Locate the cell with the specified text and output its [x, y] center coordinate. 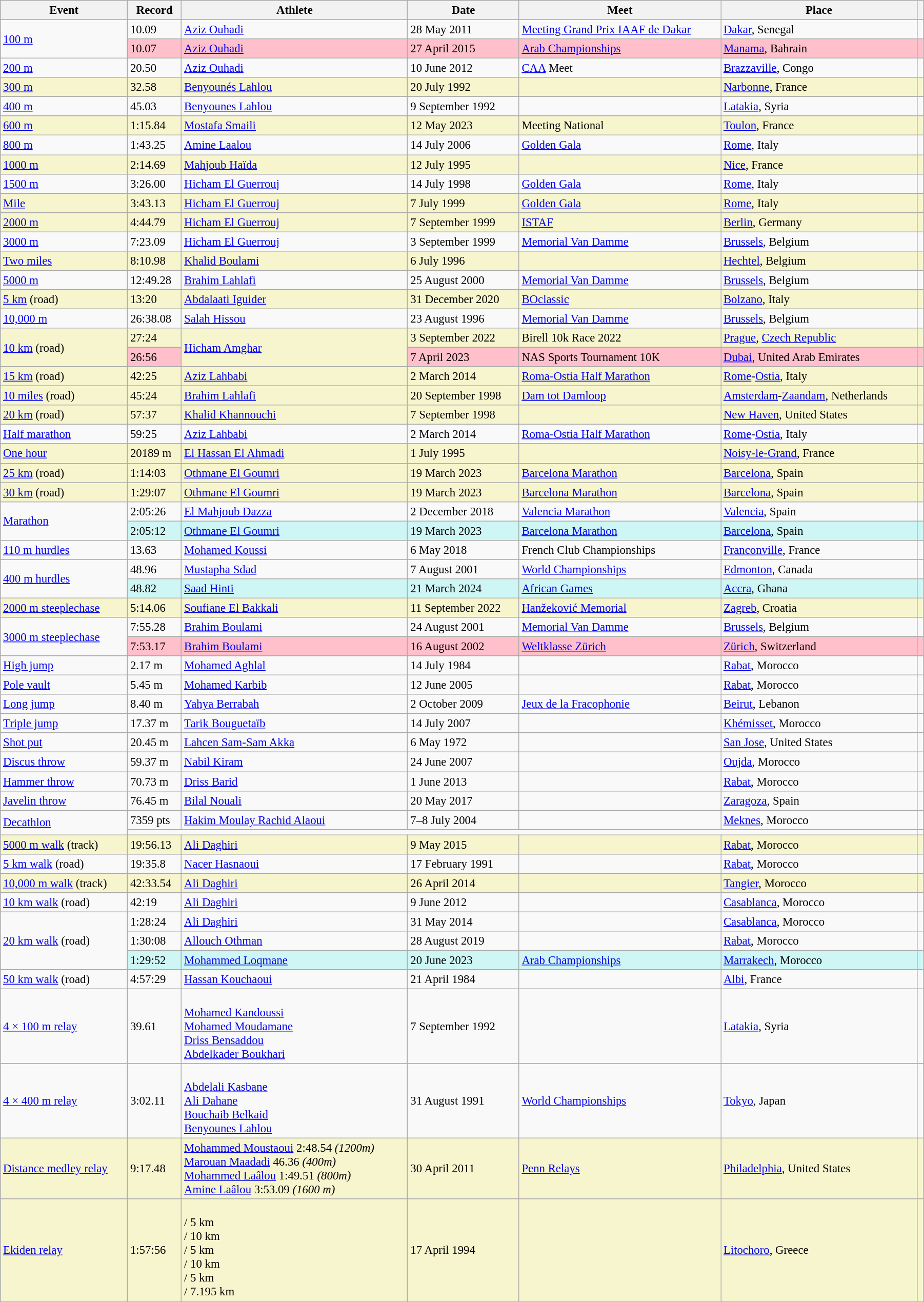
/ 5 km / 10 km / 5 km / 10 km / 5 km / 7.195 km [294, 1251]
28 August 2019 [464, 941]
4:44.79 [155, 222]
1:14:03 [155, 473]
3:26.00 [155, 184]
10 km (road) [64, 348]
Mohamed KandoussiMohamed MoudamaneDriss BensaddouAbdelkader Boukhari [294, 1027]
Jeux de la Fracophonie [619, 704]
10.07 [155, 49]
48.96 [155, 569]
One hour [64, 454]
1500 m [64, 184]
14 July 2006 [464, 145]
5 km (road) [64, 299]
Hakim Moulay Rachid Alaoui [294, 820]
7 August 2001 [464, 569]
1:57:56 [155, 1251]
6 May 2018 [464, 550]
21 April 1984 [464, 979]
Abdalaati Iguider [294, 299]
Mohamed Karbib [294, 685]
10,000 m [64, 318]
Ekiden relay [64, 1251]
7:53.17 [155, 647]
Tarik Bouguetaïb [294, 724]
Salah Hissou [294, 318]
26 April 2014 [464, 883]
3 September 2022 [464, 338]
5000 m walk (track) [64, 845]
CAA Meet [619, 68]
20 km walk (road) [64, 940]
17 February 1991 [464, 864]
Long jump [64, 704]
45.03 [155, 107]
Accra, Ghana [819, 589]
Soufiane El Bakkali [294, 608]
3000 m steeplechase [64, 637]
12 July 1995 [464, 165]
Mustapha Sdad [294, 569]
9 May 2015 [464, 845]
Meeting Grand Prix IAAF de Dakar [619, 30]
Nabil Kiram [294, 762]
6 May 1972 [464, 743]
Nice, France [819, 165]
42:19 [155, 903]
Zürich, Switzerland [819, 647]
Manama, Bahrain [819, 49]
300 m [64, 87]
Brazzaville, Congo [819, 68]
Oujda, Morocco [819, 762]
1000 m [64, 165]
1 June 2013 [464, 782]
Beirut, Lebanon [819, 704]
400 m hurdles [64, 578]
4 × 100 m relay [64, 1027]
31 August 1991 [464, 1101]
Hicham Amghar [294, 348]
31 December 2020 [464, 299]
Marathon [64, 521]
1:28:24 [155, 922]
Discus throw [64, 762]
1:30:08 [155, 941]
20.50 [155, 68]
Bolzano, Italy [819, 299]
25 August 2000 [464, 280]
Date [464, 10]
Meknes, Morocco [819, 820]
2 October 2009 [464, 704]
2:14.69 [155, 165]
Valencia Marathon [619, 511]
20.45 m [155, 743]
1:15.84 [155, 126]
Meet [619, 10]
27 April 2015 [464, 49]
Mohammed Loqmane [294, 960]
Narbonne, France [819, 87]
Javelin throw [64, 800]
7 July 1999 [464, 203]
42:25 [155, 376]
Two miles [64, 261]
French Club Championships [619, 550]
Amine Laalou [294, 145]
Decathlon [64, 823]
1 July 1995 [464, 454]
24 August 2001 [464, 627]
39.61 [155, 1027]
59:25 [155, 434]
7 September 1992 [464, 1027]
Albi, France [819, 979]
7–8 July 2004 [464, 820]
110 m hurdles [64, 550]
200 m [64, 68]
15 km (road) [64, 376]
100 m [64, 39]
3000 m [64, 242]
400 m [64, 107]
Edmonton, Canada [819, 569]
Benyounés Lahlou [294, 87]
Pole vault [64, 685]
12 May 2023 [464, 126]
Allouch Othman [294, 941]
5.45 m [155, 685]
African Games [619, 589]
San Jose, United States [819, 743]
30 km (road) [64, 492]
New Haven, United States [819, 415]
Zaragoza, Spain [819, 800]
19:35.8 [155, 864]
Bilal Nouali [294, 800]
5:14.06 [155, 608]
3:02.11 [155, 1101]
13.63 [155, 550]
19:56.13 [155, 845]
21 March 2024 [464, 589]
Valencia, Spain [819, 511]
13:20 [155, 299]
10,000 m walk (track) [64, 883]
26:56 [155, 357]
5000 m [64, 280]
Noisy-le-Grand, France [819, 454]
6 July 1996 [464, 261]
El Hassan El Ahmadi [294, 454]
5 km walk (road) [64, 864]
800 m [64, 145]
57:37 [155, 415]
Prague, Czech Republic [819, 338]
2 December 2018 [464, 511]
4 × 400 m relay [64, 1101]
Saad Hinti [294, 589]
25 km (road) [64, 473]
30 April 2011 [464, 1169]
10 km walk (road) [64, 903]
70.73 m [155, 782]
2:05:26 [155, 511]
Tangier, Morocco [819, 883]
Lahcen Sam-Sam Akka [294, 743]
Triple jump [64, 724]
Mostafa Smaili [294, 126]
24 June 2007 [464, 762]
14 July 1984 [464, 666]
Hanžeković Memorial [619, 608]
9:17.48 [155, 1169]
High jump [64, 666]
Marrakech, Morocco [819, 960]
4:57:29 [155, 979]
Record [155, 10]
3:43.13 [155, 203]
20 km (road) [64, 415]
Mahjoub Haïda [294, 165]
2000 m [64, 222]
Hammer throw [64, 782]
2000 m steeplechase [64, 608]
28 May 2011 [464, 30]
7:23.09 [155, 242]
Dubai, United Arab Emirates [819, 357]
17.37 m [155, 724]
Khalid Khannouchi [294, 415]
10 June 2012 [464, 68]
26:38.08 [155, 318]
20 July 1992 [464, 87]
7 April 2023 [464, 357]
Event [64, 10]
42:33.54 [155, 883]
23 August 1996 [464, 318]
Mohamed Aghlal [294, 666]
Mohamed Koussi [294, 550]
Nacer Hasnaoui [294, 864]
8.40 m [155, 704]
10 miles (road) [64, 396]
Athlete [294, 10]
Birell 10k Race 2022 [619, 338]
Yahya Berrabah [294, 704]
48.82 [155, 589]
20 September 1998 [464, 396]
7359 pts [155, 820]
1:43.25 [155, 145]
Litochoro, Greece [819, 1251]
Distance medley relay [64, 1169]
Berlin, Germany [819, 222]
14 July 2007 [464, 724]
Mohammed Moustaoui 2:48.54 (1200m)Marouan Maadadi 46.36 (400m)Mohammed Laâlou 1:49.51 (800m)Amine Laâlou 3:53.09 (1600 m) [294, 1169]
1:29:07 [155, 492]
Tokyo, Japan [819, 1101]
8:10.98 [155, 261]
Franconville, France [819, 550]
Dakar, Senegal [819, 30]
16 August 2002 [464, 647]
Zagreb, Croatia [819, 608]
50 km walk (road) [64, 979]
7 September 1998 [464, 415]
76.45 m [155, 800]
NAS Sports Tournament 10K [619, 357]
Mile [64, 203]
Hassan Kouchaoui [294, 979]
20 June 2023 [464, 960]
59.37 m [155, 762]
Philadelphia, United States [819, 1169]
3 September 1999 [464, 242]
Abdelali KasbaneAli DahaneBouchaib BelkaidBenyounes Lahlou [294, 1101]
Benyounes Lahlou [294, 107]
9 June 2012 [464, 903]
20189 m [155, 454]
Hechtel, Belgium [819, 261]
9 September 1992 [464, 107]
ISTAF [619, 222]
12:49.28 [155, 280]
Penn Relays [619, 1169]
7 September 1999 [464, 222]
27:24 [155, 338]
10.09 [155, 30]
2:05:12 [155, 531]
Dam tot Damloop [619, 396]
20 May 2017 [464, 800]
Place [819, 10]
12 June 2005 [464, 685]
BOclassic [619, 299]
1:29:52 [155, 960]
Weltklasse Zürich [619, 647]
31 May 2014 [464, 922]
Half marathon [64, 434]
600 m [64, 126]
7:55.28 [155, 627]
Shot put [64, 743]
14 July 1998 [464, 184]
El Mahjoub Dazza [294, 511]
Amsterdam-Zaandam, Netherlands [819, 396]
45:24 [155, 396]
Khémisset, Morocco [819, 724]
Meeting National [619, 126]
Toulon, France [819, 126]
Driss Barid [294, 782]
11 September 2022 [464, 608]
Khalid Boulami [294, 261]
17 April 1994 [464, 1251]
2.17 m [155, 666]
32.58 [155, 87]
